Determine the (x, y) coordinate at the center of the cell enclosing the given text.  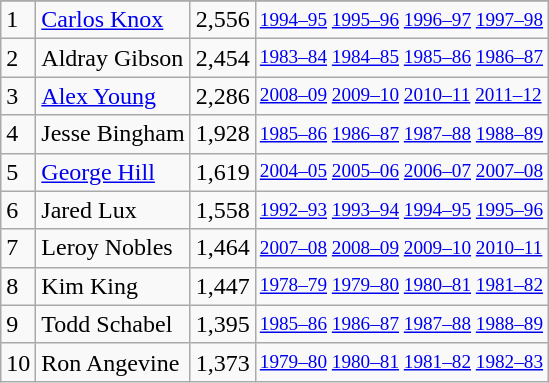
1979–80 1980–81 1981–82 1982–83 (401, 362)
1,447 (222, 286)
Ron Angevine (113, 362)
1983–84 1984–85 1985–86 1986–87 (401, 58)
2007–08 2008–09 2009–10 2010–11 (401, 248)
Kim King (113, 286)
2004–05 2005–06 2006–07 2007–08 (401, 172)
1 (18, 20)
1,395 (222, 324)
Todd Schabel (113, 324)
George Hill (113, 172)
1,373 (222, 362)
2,286 (222, 96)
1994–95 1995–96 1996–97 1997–98 (401, 20)
1,464 (222, 248)
1,619 (222, 172)
8 (18, 286)
3 (18, 96)
Carlos Knox (113, 20)
4 (18, 134)
1,558 (222, 210)
7 (18, 248)
Jesse Bingham (113, 134)
1978–79 1979–80 1980–81 1981–82 (401, 286)
6 (18, 210)
Leroy Nobles (113, 248)
1,928 (222, 134)
Alex Young (113, 96)
2,454 (222, 58)
Aldray Gibson (113, 58)
9 (18, 324)
2,556 (222, 20)
2008–09 2009–10 2010–11 2011–12 (401, 96)
1992–93 1993–94 1994–95 1995–96 (401, 210)
5 (18, 172)
Jared Lux (113, 210)
2 (18, 58)
10 (18, 362)
